Scan for the cell matching the given text and deliver its [X, Y] coordinate at center. 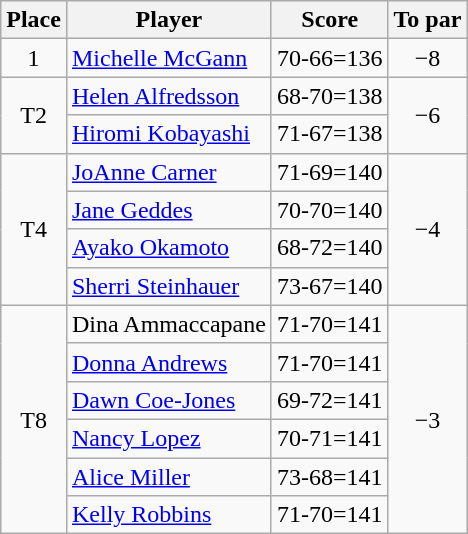
JoAnne Carner [168, 172]
1 [34, 58]
70-66=136 [330, 58]
Player [168, 20]
Dawn Coe-Jones [168, 400]
Jane Geddes [168, 210]
Kelly Robbins [168, 515]
−4 [428, 229]
−3 [428, 419]
73-67=140 [330, 286]
Nancy Lopez [168, 438]
T8 [34, 419]
73-68=141 [330, 477]
Sherri Steinhauer [168, 286]
Place [34, 20]
−8 [428, 58]
Alice Miller [168, 477]
69-72=141 [330, 400]
71-69=140 [330, 172]
To par [428, 20]
70-71=141 [330, 438]
−6 [428, 115]
Score [330, 20]
68-70=138 [330, 96]
68-72=140 [330, 248]
Michelle McGann [168, 58]
Hiromi Kobayashi [168, 134]
Dina Ammaccapane [168, 324]
71-67=138 [330, 134]
Ayako Okamoto [168, 248]
70-70=140 [330, 210]
Helen Alfredsson [168, 96]
T2 [34, 115]
Donna Andrews [168, 362]
T4 [34, 229]
